Return the [X, Y] coordinate for the center point of the cell that contains the specified text.  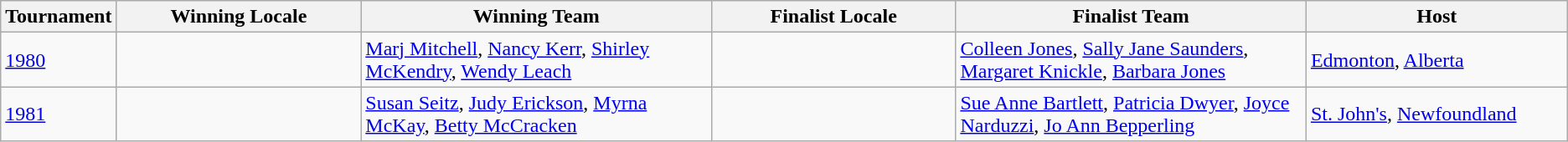
Host [1436, 17]
Finalist Locale [833, 17]
Susan Seitz, Judy Erickson, Myrna McKay, Betty McCracken [536, 114]
Sue Anne Bartlett, Patricia Dwyer, Joyce Narduzzi, Jo Ann Bepperling [1131, 114]
Edmonton, Alberta [1436, 60]
Winning Locale [239, 17]
1981 [59, 114]
Tournament [59, 17]
Marj Mitchell, Nancy Kerr, Shirley McKendry, Wendy Leach [536, 60]
St. John's, Newfoundland [1436, 114]
Winning Team [536, 17]
Colleen Jones, Sally Jane Saunders, Margaret Knickle, Barbara Jones [1131, 60]
1980 [59, 60]
Finalist Team [1131, 17]
